Capture the cell that displays the provided text and extract its [x, y] central coordinate. 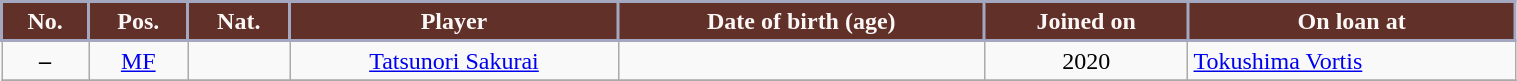
Pos. [138, 22]
Tatsunori Sakurai [454, 60]
2020 [1086, 60]
– [46, 60]
Date of birth (age) [801, 22]
Nat. [239, 22]
Tokushima Vortis [1352, 60]
Joined on [1086, 22]
MF [138, 60]
No. [46, 22]
On loan at [1352, 22]
Player [454, 22]
